Return the (X, Y) coordinate for the center point of the cell that contains the specified text.  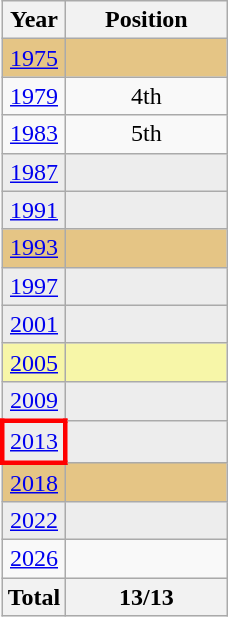
4th (146, 96)
2026 (34, 559)
2001 (34, 324)
5th (146, 134)
Position (146, 20)
1975 (34, 58)
2013 (34, 442)
1991 (34, 210)
13/13 (146, 597)
2022 (34, 521)
Total (34, 597)
1987 (34, 172)
1997 (34, 286)
Year (34, 20)
1983 (34, 134)
2018 (34, 482)
1993 (34, 248)
2009 (34, 401)
1979 (34, 96)
2005 (34, 362)
